Return the [x, y] coordinate for the center point of the cell that contains the specified text.  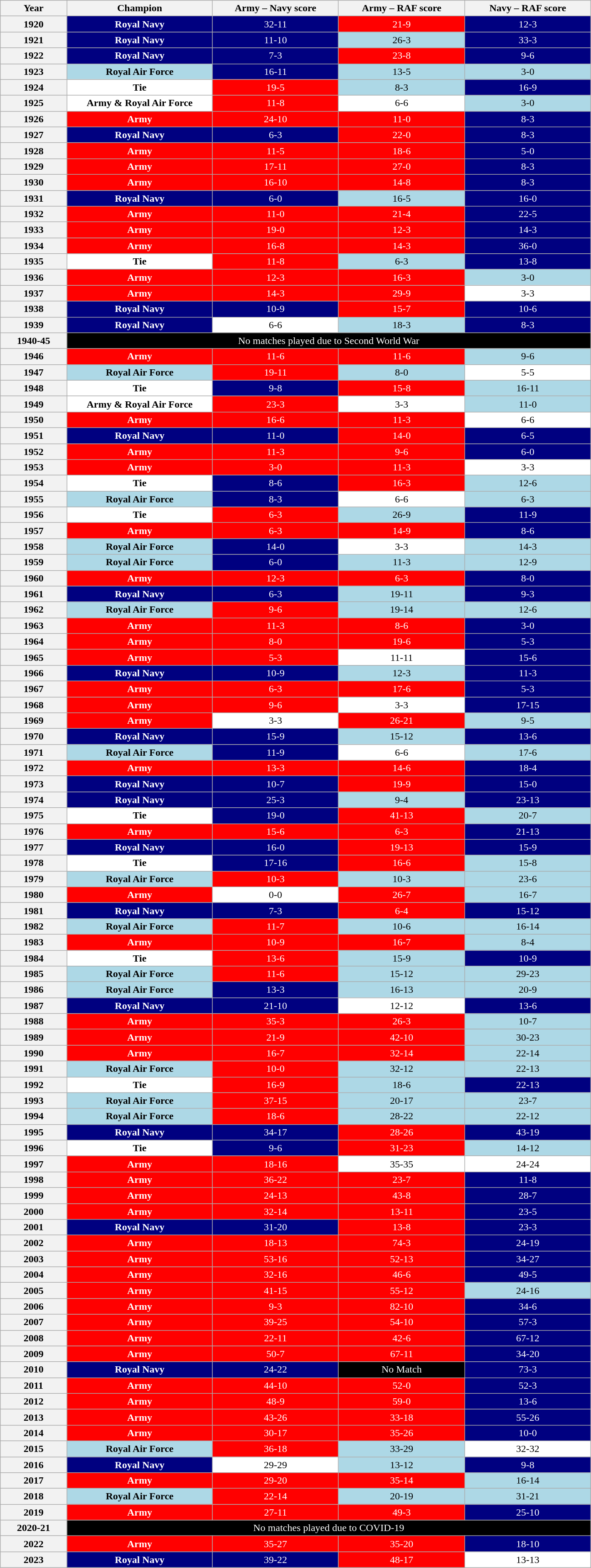
24-13 [275, 1195]
2010 [34, 1370]
11-11 [401, 657]
52-13 [401, 1259]
26-9 [401, 515]
19-6 [401, 641]
35-26 [401, 1433]
1955 [34, 499]
1961 [34, 594]
42-6 [401, 1338]
24-19 [528, 1243]
1995 [34, 1132]
18-4 [528, 768]
1972 [34, 768]
52-0 [401, 1385]
14-12 [528, 1148]
2007 [34, 1322]
74-3 [401, 1243]
1993 [34, 1101]
2020-21 [34, 1528]
1958 [34, 547]
1984 [34, 958]
1992 [34, 1085]
52-3 [528, 1385]
18-13 [275, 1243]
59-0 [401, 1401]
1973 [34, 784]
1922 [34, 56]
39-22 [275, 1560]
24-22 [275, 1370]
2003 [34, 1259]
32-32 [528, 1449]
2002 [34, 1243]
1949 [34, 404]
55-26 [528, 1417]
1962 [34, 610]
11-5 [275, 151]
1957 [34, 531]
27-0 [401, 166]
1951 [34, 435]
1954 [34, 483]
1934 [34, 246]
16-5 [401, 198]
11-7 [275, 926]
1978 [34, 863]
16-8 [275, 246]
2004 [34, 1275]
15-7 [401, 309]
14-6 [401, 768]
22-5 [528, 214]
1994 [34, 1116]
8-4 [528, 942]
35-14 [401, 1481]
1970 [34, 737]
1933 [34, 230]
49-3 [401, 1512]
1920 [34, 24]
1960 [34, 578]
25-10 [528, 1512]
18-16 [275, 1164]
41-13 [401, 816]
1979 [34, 879]
43-19 [528, 1132]
2023 [34, 1560]
1997 [34, 1164]
26-21 [401, 721]
29-9 [401, 293]
13-5 [401, 72]
No matches played due to Second World War [329, 341]
19-5 [275, 87]
26-7 [401, 895]
16-10 [275, 182]
1928 [34, 151]
22-12 [528, 1116]
1964 [34, 641]
1974 [34, 800]
2016 [34, 1464]
1988 [34, 1021]
14-8 [401, 182]
1936 [34, 277]
0-0 [275, 895]
18-10 [528, 1544]
24-24 [528, 1164]
1939 [34, 325]
23-8 [401, 56]
17-16 [275, 863]
34-27 [528, 1259]
12-12 [401, 1006]
33-29 [401, 1449]
44-10 [275, 1385]
1998 [34, 1180]
1975 [34, 816]
43-8 [401, 1195]
20-7 [528, 816]
1931 [34, 198]
1921 [34, 40]
34-17 [275, 1132]
19-9 [401, 784]
1959 [34, 562]
1996 [34, 1148]
2022 [34, 1544]
20-17 [401, 1101]
36-0 [528, 246]
2001 [34, 1227]
30-17 [275, 1433]
13-12 [401, 1464]
35-20 [401, 1544]
1956 [34, 515]
17-11 [275, 166]
13-13 [528, 1560]
49-5 [528, 1275]
1971 [34, 752]
2011 [34, 1385]
1952 [34, 451]
22-11 [275, 1338]
48-9 [275, 1401]
1926 [34, 119]
1963 [34, 626]
1925 [34, 103]
43-26 [275, 1417]
Year [34, 8]
32-12 [401, 1069]
48-17 [401, 1560]
5-5 [528, 372]
29-20 [275, 1481]
2009 [34, 1354]
1937 [34, 293]
23-5 [528, 1212]
31-20 [275, 1227]
34-6 [528, 1306]
27-11 [275, 1512]
2018 [34, 1496]
Army – Navy score [275, 8]
1981 [34, 910]
50-7 [275, 1354]
1924 [34, 87]
1927 [34, 135]
28-7 [528, 1195]
2015 [34, 1449]
1982 [34, 926]
22-0 [401, 135]
1977 [34, 847]
11-10 [275, 40]
5-0 [528, 151]
30-23 [528, 1037]
1986 [34, 990]
1923 [34, 72]
29-29 [275, 1464]
24-16 [528, 1291]
2005 [34, 1291]
82-10 [401, 1306]
33-3 [528, 40]
67-12 [528, 1338]
19-14 [401, 610]
2012 [34, 1401]
2006 [34, 1306]
35-3 [275, 1021]
1966 [34, 673]
25-3 [275, 800]
2019 [34, 1512]
1930 [34, 182]
Champion [140, 8]
46-6 [401, 1275]
1950 [34, 420]
6-5 [528, 435]
2000 [34, 1212]
28-22 [401, 1116]
1983 [34, 942]
21-4 [401, 214]
1989 [34, 1037]
13-11 [401, 1212]
42-10 [401, 1037]
32-11 [275, 24]
1948 [34, 388]
1967 [34, 689]
1969 [34, 721]
21-13 [528, 831]
35-35 [401, 1164]
6-4 [401, 910]
31-23 [401, 1148]
1990 [34, 1053]
1932 [34, 214]
9-4 [401, 800]
1947 [34, 372]
53-16 [275, 1259]
2017 [34, 1481]
2008 [34, 1338]
1980 [34, 895]
1929 [34, 166]
24-10 [275, 119]
2014 [34, 1433]
32-16 [275, 1275]
35-27 [275, 1544]
9-5 [528, 721]
17-15 [528, 705]
73-3 [528, 1370]
18-3 [401, 325]
1976 [34, 831]
1946 [34, 356]
37-15 [275, 1101]
33-18 [401, 1417]
57-3 [528, 1322]
1968 [34, 705]
1991 [34, 1069]
No Match [401, 1370]
Navy – RAF score [528, 8]
20-9 [528, 990]
1999 [34, 1195]
23-13 [528, 800]
36-22 [275, 1180]
55-12 [401, 1291]
54-10 [401, 1322]
23-6 [528, 879]
1987 [34, 1006]
21-10 [275, 1006]
1935 [34, 262]
41-15 [275, 1291]
39-25 [275, 1322]
36-18 [275, 1449]
12-9 [528, 562]
14-9 [401, 531]
34-20 [528, 1354]
28-26 [401, 1132]
1938 [34, 309]
1965 [34, 657]
67-11 [401, 1354]
1940-45 [34, 341]
1953 [34, 467]
31-21 [528, 1496]
2013 [34, 1417]
No matches played due to COVID-19 [329, 1528]
19-13 [401, 847]
15-0 [528, 784]
29-23 [528, 974]
20-19 [401, 1496]
16-13 [401, 990]
Army – RAF score [401, 8]
1985 [34, 974]
